Capture the cell that displays the provided text and extract its [X, Y] central coordinate. 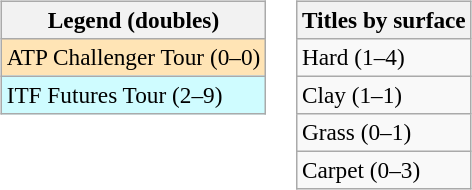
Hard (1–4) [384, 57]
Clay (1–1) [384, 95]
ITF Futures Tour (2–9) [133, 95]
Carpet (0–3) [384, 171]
ATP Challenger Tour (0–0) [133, 57]
Grass (0–1) [384, 133]
Titles by surface [384, 20]
Legend (doubles) [133, 20]
